Output the (X, Y) coordinate of the center of the cell containing the given text.  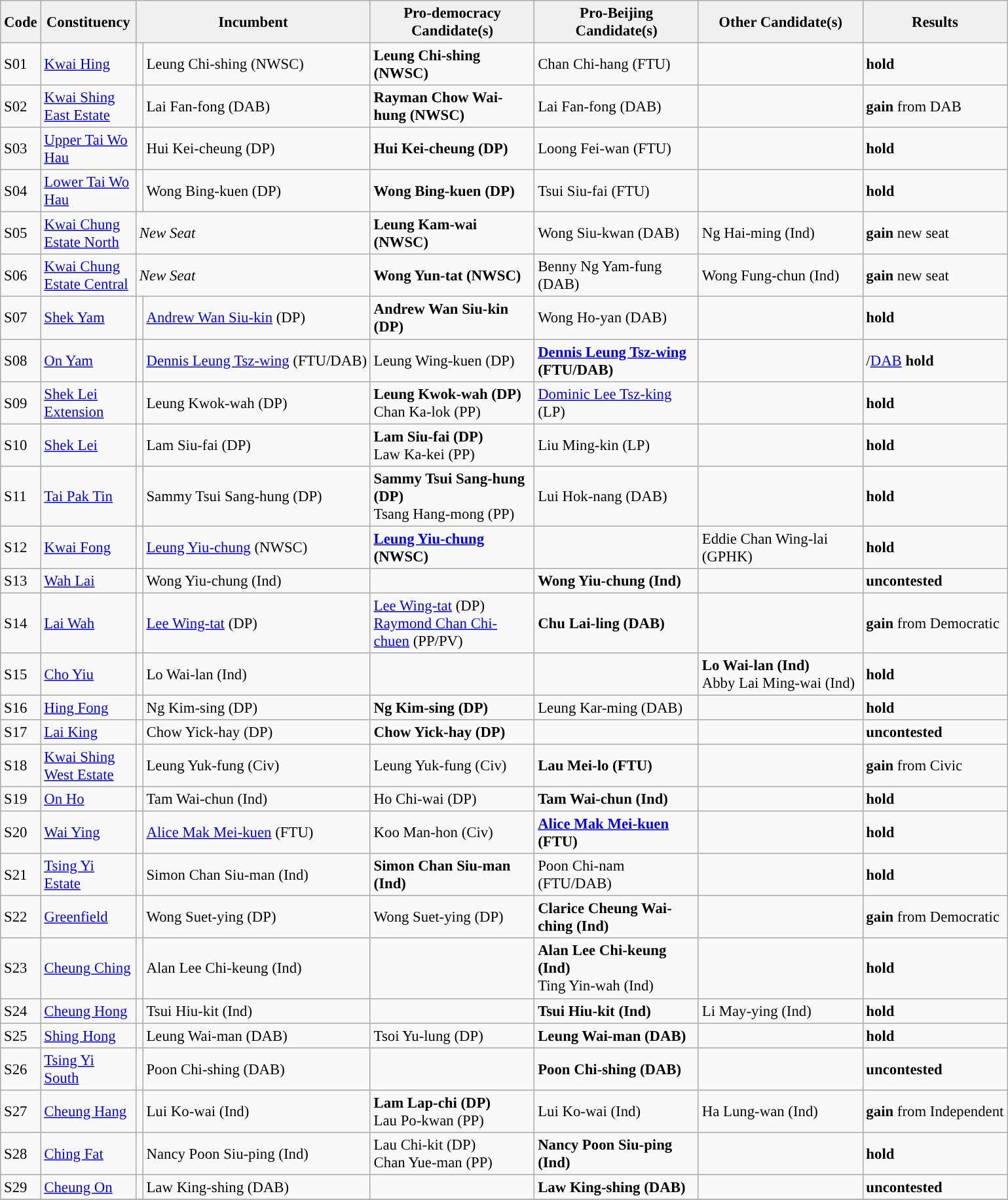
Tai Pak Tin (88, 496)
Sammy Tsui Sang-hung (DP)Tsang Hang-mong (PP) (452, 496)
Shek Yam (88, 318)
S28 (21, 1154)
Leung Wing-kuen (DP) (452, 360)
Lai King (88, 732)
Ching Fat (88, 1154)
Lau Mei-lo (FTU) (617, 766)
S02 (21, 106)
Leung Kam-wai (NWSC) (452, 233)
S19 (21, 799)
Leung Kwok-wah (DP) (257, 402)
Shing Hong (88, 1036)
Wai Ying (88, 833)
Cho Yiu (88, 675)
S16 (21, 707)
Kwai Chung Estate Central (88, 275)
Tsoi Yu-lung (DP) (452, 1036)
Liu Ming-kin (LP) (617, 445)
S26 (21, 1069)
S20 (21, 833)
Kwai Shing West Estate (88, 766)
Eddie Chan Wing-lai (GPHK) (781, 548)
S25 (21, 1036)
Lee Wing-tat (DP)Raymond Chan Chi-chuen (PP/PV) (452, 623)
Other Candidate(s) (781, 22)
S10 (21, 445)
Dominic Lee Tsz-king (LP) (617, 402)
Lo Wai-lan (Ind) (257, 675)
Tsui Siu-fai (FTU) (617, 191)
Poon Chi-nam (FTU/DAB) (617, 875)
On Ho (88, 799)
S03 (21, 149)
S17 (21, 732)
Wong Siu-kwan (DAB) (617, 233)
S22 (21, 917)
Shek Lei (88, 445)
Wong Yun-tat (NWSC) (452, 275)
Chu Lai-ling (DAB) (617, 623)
/DAB hold (935, 360)
Lam Siu-fai (DP)Law Ka-kei (PP) (452, 445)
Rayman Chow Wai-hung (NWSC) (452, 106)
S14 (21, 623)
S18 (21, 766)
S01 (21, 64)
Ho Chi-wai (DP) (452, 799)
Kwai Hing (88, 64)
Incumbent (253, 22)
Wah Lai (88, 581)
Lee Wing-tat (DP) (257, 623)
S23 (21, 969)
Cheung On (88, 1187)
On Yam (88, 360)
Lam Siu-fai (DP) (257, 445)
Ha Lung-wan (Ind) (781, 1111)
Greenfield (88, 917)
Li May-ying (Ind) (781, 1011)
Kwai Fong (88, 548)
Koo Man-hon (Civ) (452, 833)
Wong Fung-chun (Ind) (781, 275)
Ng Hai-ming (Ind) (781, 233)
Shek Lei Extension (88, 402)
Hing Fong (88, 707)
Loong Fei-wan (FTU) (617, 149)
gain from Civic (935, 766)
Pro-Beijing Candidate(s) (617, 22)
Kwai Chung Estate North (88, 233)
Cheung Ching (88, 969)
S11 (21, 496)
Leung Kwok-wah (DP)Chan Ka-lok (PP) (452, 402)
S12 (21, 548)
Constituency (88, 22)
S07 (21, 318)
Lai Wah (88, 623)
S27 (21, 1111)
Pro-democracy Candidate(s) (452, 22)
Clarice Cheung Wai-ching (Ind) (617, 917)
S06 (21, 275)
S13 (21, 581)
Lui Hok-nang (DAB) (617, 496)
S05 (21, 233)
Tsing Yi South (88, 1069)
Lo Wai-lan (Ind) Abby Lai Ming-wai (Ind) (781, 675)
S04 (21, 191)
Alan Lee Chi-keung (Ind) (257, 969)
Cheung Hong (88, 1011)
S08 (21, 360)
gain from DAB (935, 106)
Leung Kar-ming (DAB) (617, 707)
gain from Independent (935, 1111)
Code (21, 22)
S09 (21, 402)
Wong Ho-yan (DAB) (617, 318)
S21 (21, 875)
Lower Tai Wo Hau (88, 191)
S29 (21, 1187)
Lam Lap-chi (DP)Lau Po-kwan (PP) (452, 1111)
Lau Chi-kit (DP) Chan Yue-man (PP) (452, 1154)
Results (935, 22)
Alan Lee Chi-keung (Ind) Ting Yin-wah (Ind) (617, 969)
S24 (21, 1011)
Kwai Shing East Estate (88, 106)
Tsing Yi Estate (88, 875)
S15 (21, 675)
Upper Tai Wo Hau (88, 149)
Benny Ng Yam-fung (DAB) (617, 275)
Chan Chi-hang (FTU) (617, 64)
Cheung Hang (88, 1111)
Sammy Tsui Sang-hung (DP) (257, 496)
